Pinpoint the cell where the given text exists, returning its (x, y) midpoint coordinate. 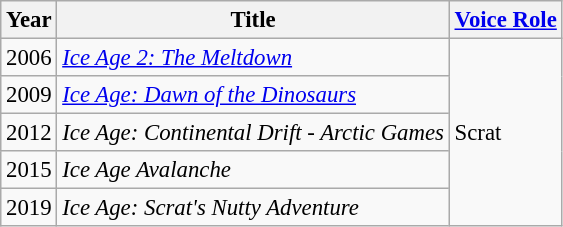
Ice Age: Continental Drift - Arctic Games (253, 133)
2009 (29, 95)
Ice Age: Scrat's Nutty Adventure (253, 208)
Ice Age: Dawn of the Dinosaurs (253, 95)
2015 (29, 170)
Voice Role (506, 20)
2019 (29, 208)
Year (29, 20)
2012 (29, 133)
Ice Age 2: The Meltdown (253, 58)
Title (253, 20)
Scrat (506, 133)
Ice Age Avalanche (253, 170)
2006 (29, 58)
